Return the (x, y) coordinate for the center point of the cell that contains the specified text.  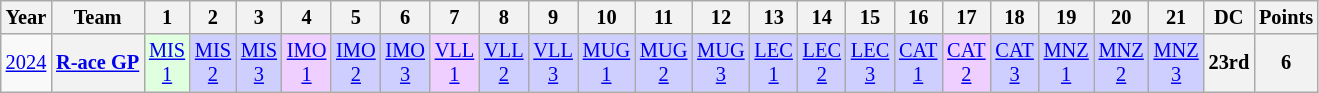
14 (822, 17)
MUG3 (720, 63)
4 (306, 17)
VLL1 (454, 63)
Points (1286, 17)
23rd (1229, 63)
IMO3 (406, 63)
17 (966, 17)
R-ace GP (98, 63)
CAT1 (918, 63)
MIS2 (213, 63)
DC (1229, 17)
16 (918, 17)
7 (454, 17)
2024 (26, 63)
VLL2 (504, 63)
IMO2 (356, 63)
8 (504, 17)
VLL3 (552, 63)
1 (167, 17)
MUG2 (664, 63)
18 (1014, 17)
5 (356, 17)
2 (213, 17)
CAT3 (1014, 63)
9 (552, 17)
Year (26, 17)
20 (1122, 17)
19 (1066, 17)
12 (720, 17)
MNZ1 (1066, 63)
11 (664, 17)
LEC3 (870, 63)
10 (606, 17)
3 (259, 17)
LEC1 (774, 63)
LEC2 (822, 63)
IMO1 (306, 63)
13 (774, 17)
15 (870, 17)
MNZ3 (1176, 63)
MNZ2 (1122, 63)
MIS3 (259, 63)
MUG1 (606, 63)
Team (98, 17)
MIS1 (167, 63)
21 (1176, 17)
CAT2 (966, 63)
